Determine the [x, y] coordinate at the center of the cell enclosing the given text.  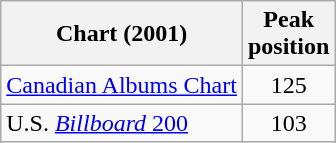
Canadian Albums Chart [122, 85]
Peakposition [288, 34]
103 [288, 123]
U.S. Billboard 200 [122, 123]
125 [288, 85]
Chart (2001) [122, 34]
